Determine the (X, Y) coordinate at the center of the cell enclosing the given text.  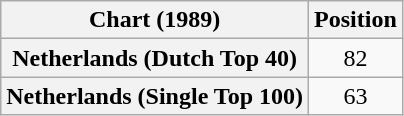
Netherlands (Single Top 100) (155, 96)
63 (356, 96)
Netherlands (Dutch Top 40) (155, 58)
82 (356, 58)
Position (356, 20)
Chart (1989) (155, 20)
